Detect which cell encompasses the target text, then output its (X, Y) center coordinate. 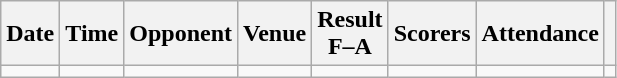
ResultF–A (350, 34)
Time (92, 34)
Opponent (181, 34)
Attendance (540, 34)
Date (30, 34)
Venue (275, 34)
Scorers (432, 34)
